Search for the cell housing the specified text and yield its [x, y] center coordinate. 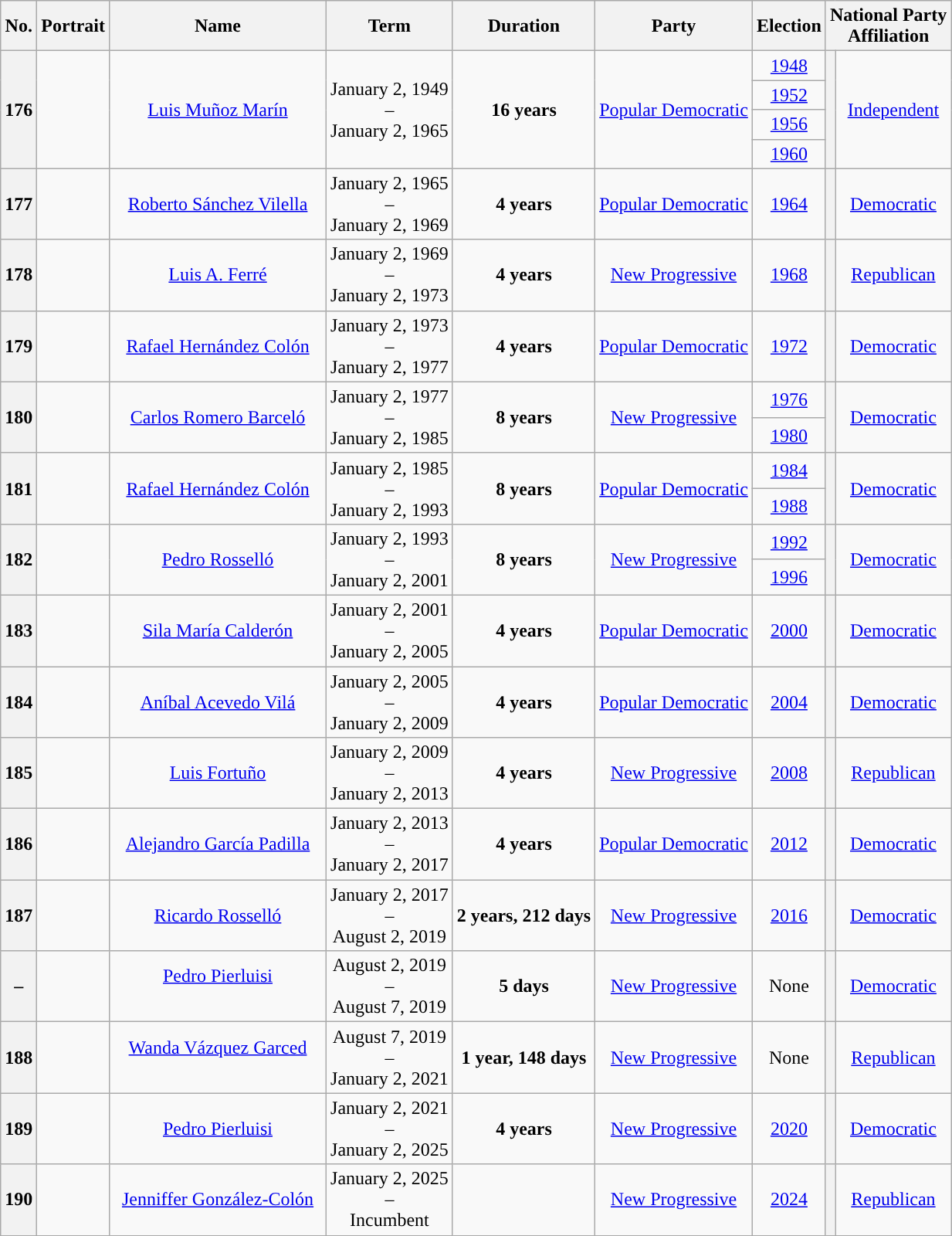
Pedro Rosselló [218, 559]
Wanda Vázquez Garced [218, 1058]
1964 [789, 204]
Duration [523, 26]
182 [19, 559]
– [19, 986]
176 [19, 110]
Luis Muñoz Marín [218, 110]
January 2, 2025–Incumbent [390, 1200]
Luis A. Ferré [218, 275]
187 [19, 915]
Party [674, 26]
No. [19, 26]
1 year, 148 days [523, 1058]
1988 [789, 506]
January 2, 2013–January 2, 2017 [390, 844]
January 2, 1993–January 2, 2001 [390, 559]
1960 [789, 154]
National PartyAffiliation [888, 26]
January 2, 2017–August 2, 2019 [390, 915]
2012 [789, 844]
Independent [893, 110]
2016 [789, 915]
January 2, 2005–January 2, 2009 [390, 701]
Roberto Sánchez Vilella [218, 204]
Term [390, 26]
January 2, 1969–January 2, 1973 [390, 275]
January 2, 2009–January 2, 2013 [390, 773]
1952 [789, 95]
2 years, 212 days [523, 915]
Ricardo Rosselló [218, 915]
1972 [789, 346]
Portrait [73, 26]
179 [19, 346]
5 days [523, 986]
August 7, 2019–January 2, 2021 [390, 1058]
Election [789, 26]
1968 [789, 275]
1980 [789, 435]
190 [19, 1200]
1956 [789, 124]
2008 [789, 773]
Sila María Calderón [218, 630]
August 2, 2019–August 7, 2019 [390, 986]
1996 [789, 577]
177 [19, 204]
Name [218, 26]
January 2, 1949–January 2, 1965 [390, 110]
186 [19, 844]
16 years [523, 110]
Carlos Romero Barceló [218, 417]
189 [19, 1129]
183 [19, 630]
January 2, 1965–January 2, 1969 [390, 204]
181 [19, 488]
January 2, 2001–January 2, 2005 [390, 630]
185 [19, 773]
January 2, 1973–January 2, 1977 [390, 346]
184 [19, 701]
1948 [789, 66]
Aníbal Acevedo Vilá [218, 701]
January 2, 1985–January 2, 1993 [390, 488]
January 2, 1977–January 2, 1985 [390, 417]
1976 [789, 399]
Luis Fortuño [218, 773]
2024 [789, 1200]
2000 [789, 630]
1984 [789, 470]
180 [19, 417]
1992 [789, 542]
188 [19, 1058]
Jenniffer González-Colón [218, 1200]
178 [19, 275]
Alejandro García Padilla [218, 844]
January 2, 2021–January 2, 2025 [390, 1129]
2020 [789, 1129]
2004 [789, 701]
